Determine the (x, y) coordinate at the center of the cell enclosing the given text.  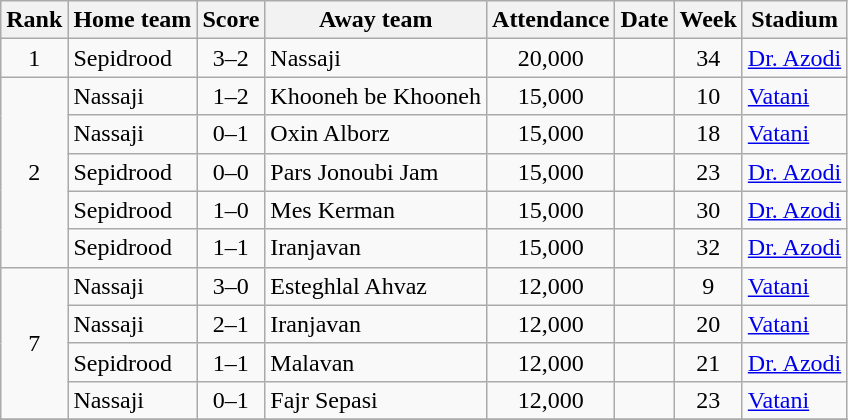
Home team (132, 20)
Date (644, 20)
2–1 (231, 324)
1 (34, 58)
20,000 (551, 58)
Malavan (376, 362)
20 (708, 324)
Fajr Sepasi (376, 400)
Oxin Alborz (376, 134)
Pars Jonoubi Jam (376, 172)
10 (708, 96)
32 (708, 248)
Score (231, 20)
Week (708, 20)
Esteghlal Ahvaz (376, 286)
Stadium (794, 20)
3–0 (231, 286)
Mes Kerman (376, 210)
1–2 (231, 96)
30 (708, 210)
3–2 (231, 58)
34 (708, 58)
Khooneh be Khooneh (376, 96)
21 (708, 362)
18 (708, 134)
2 (34, 172)
Attendance (551, 20)
Rank (34, 20)
9 (708, 286)
Away team (376, 20)
1–0 (231, 210)
0–0 (231, 172)
7 (34, 343)
